Return (X, Y) of the center of cell containing provided text 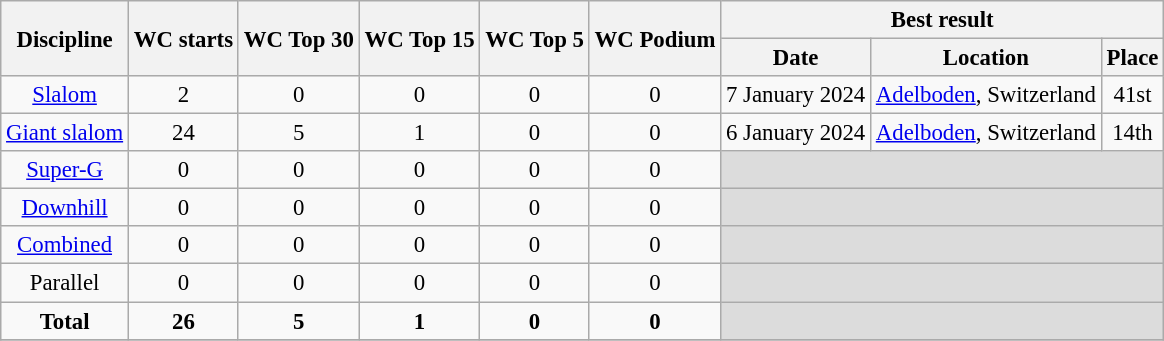
WC Top 15 (420, 38)
Slalom (65, 95)
WC starts (183, 38)
14th (1132, 133)
Place (1132, 58)
2 (183, 95)
Downhill (65, 208)
24 (183, 133)
Best result (942, 20)
Date (796, 58)
Total (65, 321)
41st (1132, 95)
Parallel (65, 283)
Combined (65, 245)
Discipline (65, 38)
WC Top 5 (534, 38)
Giant slalom (65, 133)
7 January 2024 (796, 95)
WC Top 30 (298, 38)
6 January 2024 (796, 133)
Super-G (65, 170)
Location (986, 58)
WC Podium (654, 38)
26 (183, 321)
